Identify which cell holds the provided text, then report its [x, y] central coordinate. 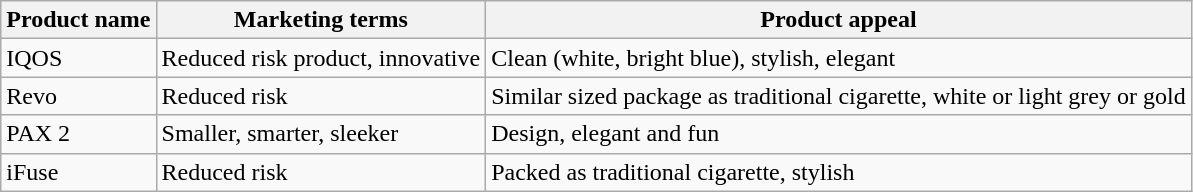
Similar sized package as traditional cigarette, white or light grey or gold [839, 96]
Smaller, smarter, sleeker [321, 134]
Revo [78, 96]
IQOS [78, 58]
Reduced risk product, innovative [321, 58]
Clean (white, bright blue), stylish, elegant [839, 58]
Product appeal [839, 20]
iFuse [78, 172]
Packed as traditional cigarette, stylish [839, 172]
Design, elegant and fun [839, 134]
Marketing terms [321, 20]
PAX 2 [78, 134]
Product name [78, 20]
